Search for the cell housing the specified text and yield its (X, Y) center coordinate. 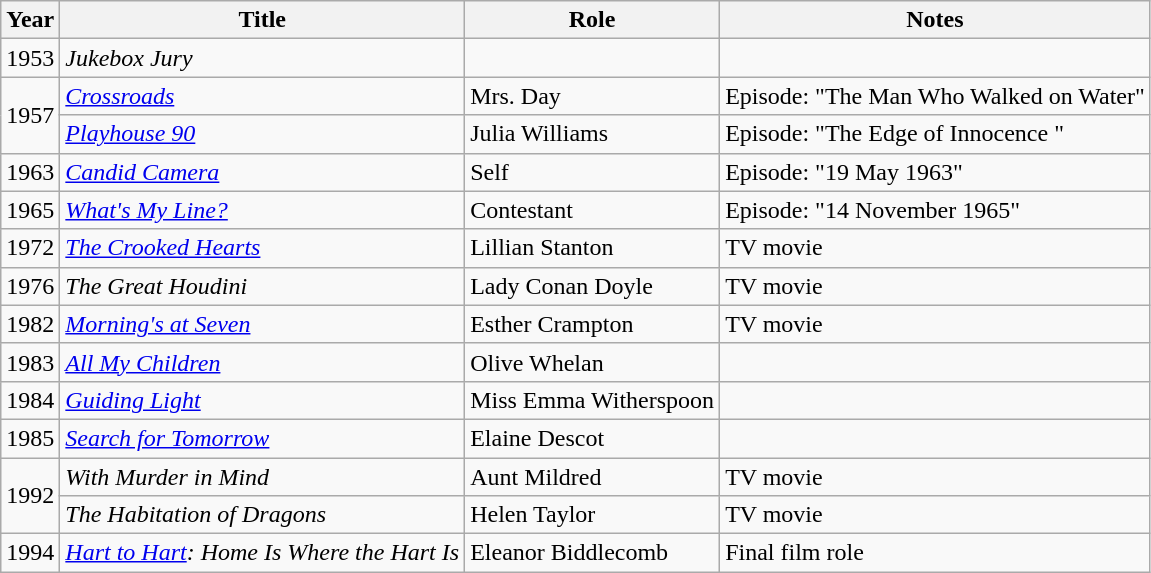
Search for Tomorrow (262, 438)
The Crooked Hearts (262, 248)
1994 (30, 553)
Contestant (592, 210)
Olive Whelan (592, 362)
Episode: "The Edge of Innocence " (936, 134)
Morning's at Seven (262, 324)
Self (592, 172)
Episode: "The Man Who Walked on Water" (936, 96)
1953 (30, 58)
All My Children (262, 362)
Episode: "19 May 1963" (936, 172)
Jukebox Jury (262, 58)
1963 (30, 172)
Helen Taylor (592, 515)
1976 (30, 286)
1985 (30, 438)
Aunt Mildred (592, 477)
1982 (30, 324)
Lady Conan Doyle (592, 286)
Final film role (936, 553)
Lillian Stanton (592, 248)
What's My Line? (262, 210)
1972 (30, 248)
Esther Crampton (592, 324)
Title (262, 20)
The Great Houdini (262, 286)
Crossroads (262, 96)
Elaine Descot (592, 438)
Eleanor Biddlecomb (592, 553)
The Habitation of Dragons (262, 515)
1984 (30, 400)
Mrs. Day (592, 96)
Year (30, 20)
Guiding Light (262, 400)
With Murder in Mind (262, 477)
Notes (936, 20)
1983 (30, 362)
1957 (30, 115)
1992 (30, 496)
Julia Williams (592, 134)
Episode: "14 November 1965" (936, 210)
1965 (30, 210)
Role (592, 20)
Candid Camera (262, 172)
Miss Emma Witherspoon (592, 400)
Playhouse 90 (262, 134)
Hart to Hart: Home Is Where the Hart Is (262, 553)
